Search for the cell housing the specified text and yield its (X, Y) center coordinate. 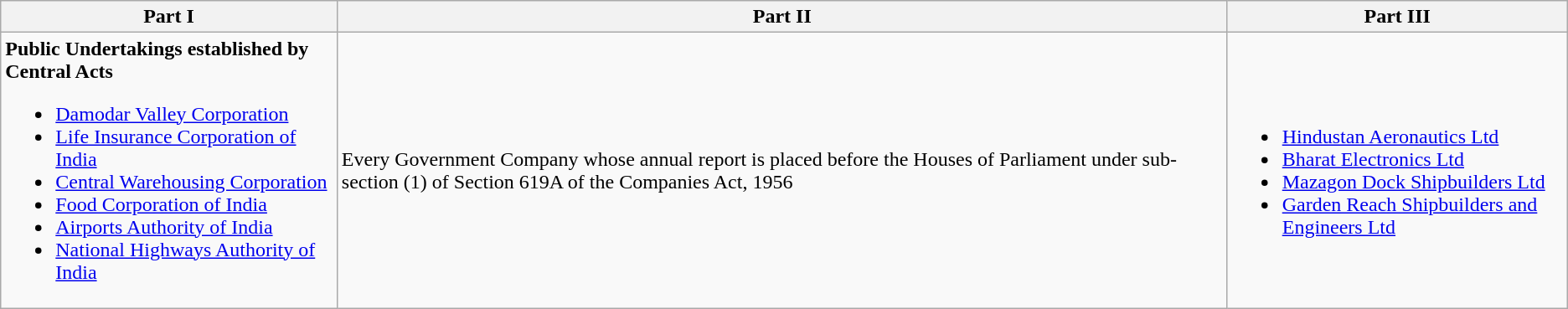
Part III (1397, 17)
Hindustan Aeronautics LtdBharat Electronics LtdMazagon Dock Shipbuilders LtdGarden Reach Shipbuilders and Engineers Ltd (1397, 171)
Part I (169, 17)
Part II (782, 17)
